Extract the [x, y] coordinate from the center of the cell holding the provided text.  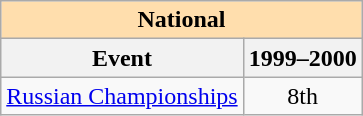
National [182, 20]
1999–2000 [302, 58]
8th [302, 96]
Russian Championships [122, 96]
Event [122, 58]
